From the cell containing the given text, extract its center point as (x, y) coordinate. 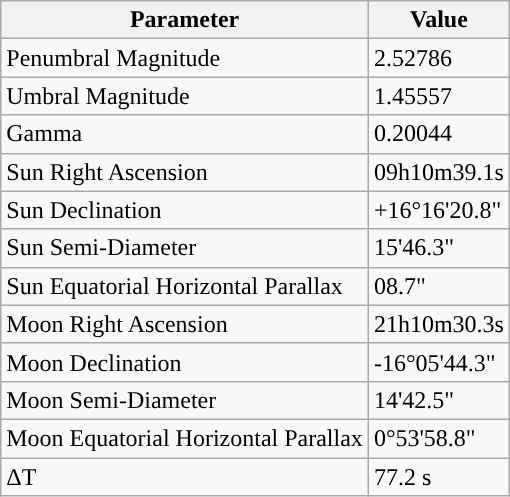
14'42.5" (438, 400)
Value (438, 20)
ΔT (185, 477)
Sun Equatorial Horizontal Parallax (185, 286)
09h10m39.1s (438, 172)
+16°16'20.8" (438, 210)
Moon Right Ascension (185, 324)
Moon Equatorial Horizontal Parallax (185, 438)
0°53'58.8" (438, 438)
Moon Semi-Diameter (185, 400)
15'46.3" (438, 248)
Sun Right Ascension (185, 172)
Sun Semi-Diameter (185, 248)
08.7" (438, 286)
0.20044 (438, 134)
Sun Declination (185, 210)
77.2 s (438, 477)
-16°05'44.3" (438, 362)
Parameter (185, 20)
Moon Declination (185, 362)
2.52786 (438, 58)
Umbral Magnitude (185, 96)
Gamma (185, 134)
Penumbral Magnitude (185, 58)
1.45557 (438, 96)
21h10m30.3s (438, 324)
